Extract the (X, Y) coordinate from the center of the cell holding the provided text.  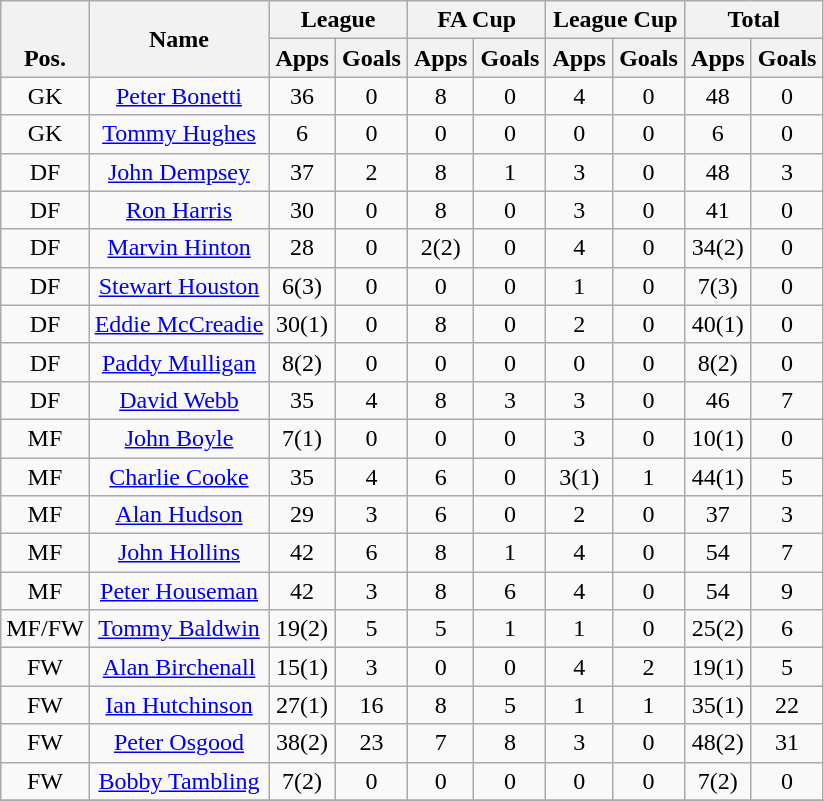
John Dempsey (179, 172)
League Cup (616, 20)
25(2) (718, 629)
David Webb (179, 400)
44(1) (718, 477)
9 (787, 591)
League (338, 20)
10(1) (718, 438)
Stewart Houston (179, 286)
38(2) (302, 743)
John Boyle (179, 438)
FA Cup (476, 20)
46 (718, 400)
Ron Harris (179, 210)
Alan Birchenall (179, 667)
2(2) (440, 248)
Tommy Hughes (179, 134)
28 (302, 248)
7(1) (302, 438)
MF/FW (45, 629)
19(1) (718, 667)
Eddie McCreadie (179, 324)
34(2) (718, 248)
Ian Hutchinson (179, 705)
31 (787, 743)
Marvin Hinton (179, 248)
Peter Houseman (179, 591)
3(1) (580, 477)
36 (302, 96)
Charlie Cooke (179, 477)
30(1) (302, 324)
Name (179, 39)
16 (371, 705)
Tommy Baldwin (179, 629)
Pos. (45, 39)
29 (302, 515)
Peter Osgood (179, 743)
Paddy Mulligan (179, 362)
41 (718, 210)
48(2) (718, 743)
7(3) (718, 286)
Total (754, 20)
22 (787, 705)
15(1) (302, 667)
6(3) (302, 286)
40(1) (718, 324)
John Hollins (179, 553)
Bobby Tambling (179, 781)
35(1) (718, 705)
19(2) (302, 629)
Alan Hudson (179, 515)
23 (371, 743)
30 (302, 210)
Peter Bonetti (179, 96)
27(1) (302, 705)
